From the cell containing the given text, extract its center point as [x, y] coordinate. 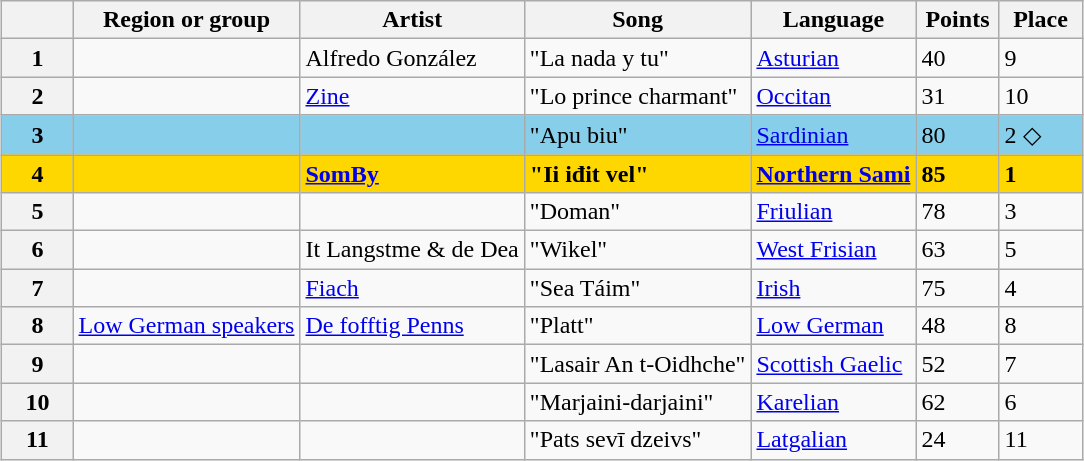
SomBy [412, 173]
52 [958, 364]
80 [958, 135]
Points [958, 20]
Song [638, 20]
Sardinian [834, 135]
Fiach [412, 288]
2 ◇ [1040, 135]
"Ii iđit vel" [638, 173]
Region or group [186, 20]
"Lo prince charmant" [638, 96]
Karelian [834, 402]
"Pats sevī dzeivs" [638, 440]
24 [958, 440]
Asturian [834, 58]
"Lasair An t-Oidhche" [638, 364]
"Wikel" [638, 250]
85 [958, 173]
"Sea Táim" [638, 288]
78 [958, 212]
75 [958, 288]
"Apu biu" [638, 135]
Place [1040, 20]
Low German speakers [186, 326]
2 [38, 96]
Irish [834, 288]
It Langstme & de Dea [412, 250]
Artist [412, 20]
62 [958, 402]
31 [958, 96]
40 [958, 58]
"La nada y tu" [638, 58]
De fofftig Penns [412, 326]
Zine [412, 96]
"Doman" [638, 212]
Low German [834, 326]
West Frisian [834, 250]
"Platt" [638, 326]
Scottish Gaelic [834, 364]
Latgalian [834, 440]
"Marjaini-darjaini" [638, 402]
48 [958, 326]
63 [958, 250]
Northern Sami [834, 173]
Occitan [834, 96]
Alfredo González [412, 58]
Friulian [834, 212]
Language [834, 20]
